Output the [x, y] coordinate of the center of the cell containing the given text.  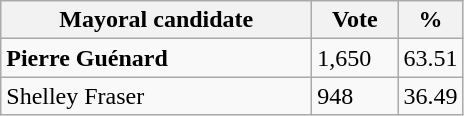
1,650 [355, 58]
948 [355, 96]
63.51 [430, 58]
36.49 [430, 96]
Pierre Guénard [156, 58]
% [430, 20]
Vote [355, 20]
Mayoral candidate [156, 20]
Shelley Fraser [156, 96]
